Detect which cell encompasses the target text, then output its (x, y) center coordinate. 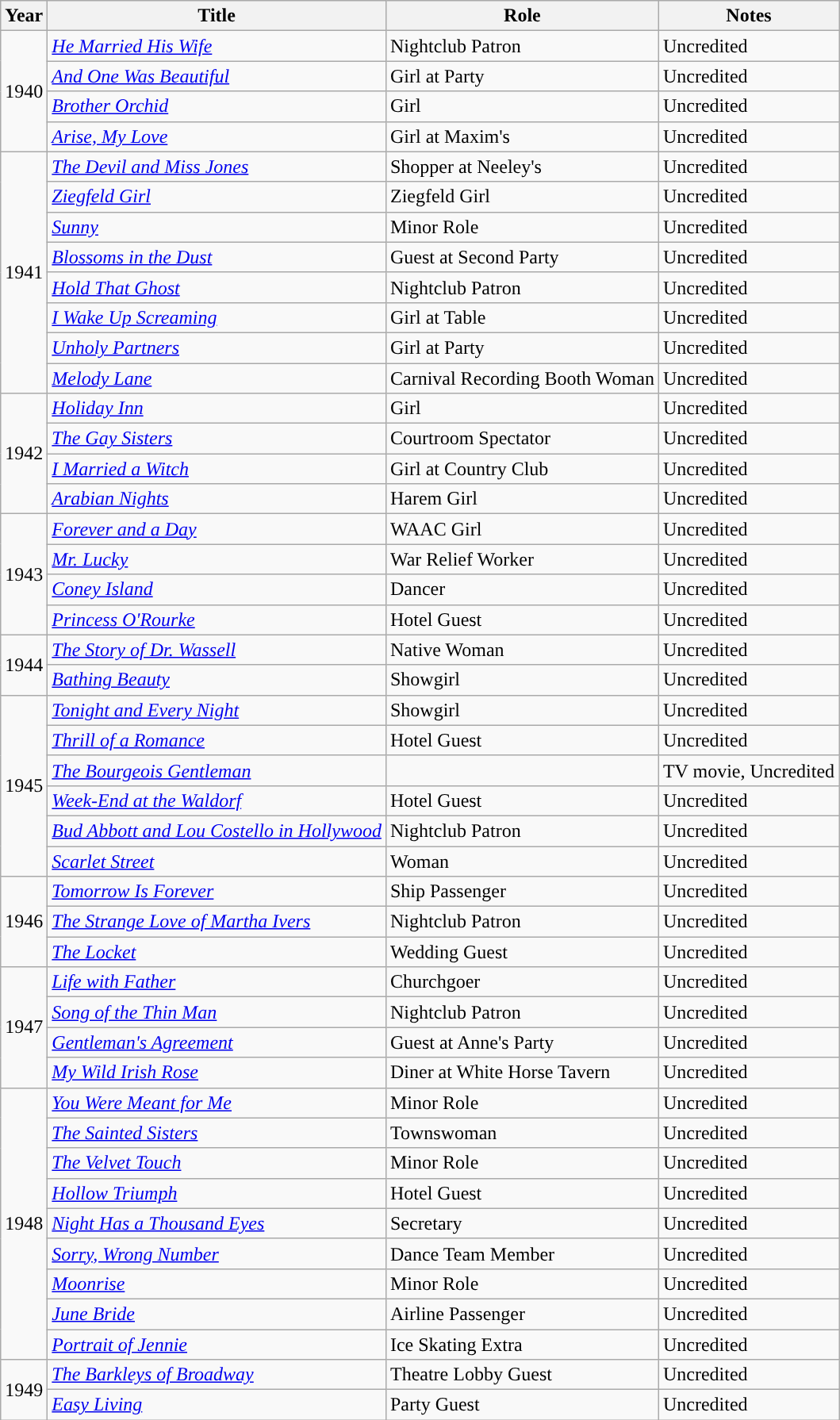
Diner at White Horse Tavern (522, 1073)
The Sainted Sisters (217, 1133)
Theatre Lobby Guest (522, 1375)
Holiday Inn (217, 409)
Coney Island (217, 589)
He Married His Wife (217, 46)
Guest at Second Party (522, 257)
I Wake Up Screaming (217, 317)
Dancer (522, 589)
Role (522, 16)
You Were Meant for Me (217, 1103)
Blossoms in the Dust (217, 257)
TV movie, Uncredited (749, 770)
The Story of Dr. Wassell (217, 650)
Arise, My Love (217, 136)
Year (24, 16)
Ice Skating Extra (522, 1345)
Easy Living (217, 1405)
Girl at Maxim's (522, 136)
Brother Orchid (217, 106)
I Married a Witch (217, 469)
Woman (522, 861)
Mr. Lucky (217, 559)
War Relief Worker (522, 559)
1945 (24, 785)
Party Guest (522, 1405)
Melody Lane (217, 378)
The Gay Sisters (217, 439)
1948 (24, 1223)
Arabian Nights (217, 499)
Portrait of Jennie (217, 1345)
And One Was Beautiful (217, 76)
1941 (24, 272)
Sorry, Wrong Number (217, 1253)
Bud Abbott and Lou Costello in Hollywood (217, 831)
Princess O'Rourke (217, 620)
Townswoman (522, 1133)
Bathing Beauty (217, 680)
Night Has a Thousand Eyes (217, 1223)
Airline Passenger (522, 1314)
Courtroom Spectator (522, 439)
1946 (24, 922)
Gentleman's Agreement (217, 1042)
1942 (24, 454)
The Barkleys of Broadway (217, 1375)
Secretary (522, 1223)
1940 (24, 91)
Carnival Recording Booth Woman (522, 378)
Churchgoer (522, 982)
The Locket (217, 952)
Native Woman (522, 650)
Scarlet Street (217, 861)
Hold That Ghost (217, 287)
Forever and a Day (217, 529)
WAAC Girl (522, 529)
Thrill of a Romance (217, 740)
Notes (749, 16)
Tonight and Every Night (217, 710)
Harem Girl (522, 499)
Girl at Table (522, 317)
Shopper at Neeley's (522, 167)
1944 (24, 665)
Title (217, 16)
The Bourgeois Gentleman (217, 770)
Girl at Country Club (522, 469)
Sunny (217, 227)
Guest at Anne's Party (522, 1042)
1949 (24, 1390)
The Velvet Touch (217, 1163)
Life with Father (217, 982)
Ship Passenger (522, 892)
1943 (24, 574)
The Devil and Miss Jones (217, 167)
Song of the Thin Man (217, 1012)
Moonrise (217, 1284)
Wedding Guest (522, 952)
Dance Team Member (522, 1253)
Unholy Partners (217, 347)
1947 (24, 1027)
Hollow Triumph (217, 1193)
The Strange Love of Martha Ivers (217, 922)
June Bride (217, 1314)
Tomorrow Is Forever (217, 892)
Week-End at the Waldorf (217, 800)
My Wild Irish Rose (217, 1073)
